Return [x, y] of the center of cell containing provided text 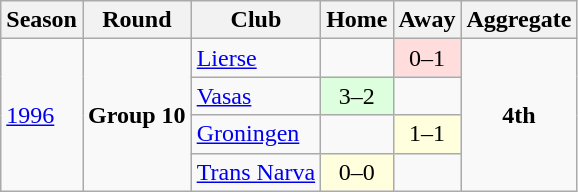
Season [42, 20]
Home [357, 20]
1–1 [427, 134]
0–1 [427, 58]
Lierse [256, 58]
Group 10 [136, 115]
4th [519, 115]
Club [256, 20]
1996 [42, 115]
Trans Narva [256, 172]
Round [136, 20]
Away [427, 20]
0–0 [357, 172]
Aggregate [519, 20]
Groningen [256, 134]
Vasas [256, 96]
3–2 [357, 96]
